Locate the cell with the specified text and output its (X, Y) center coordinate. 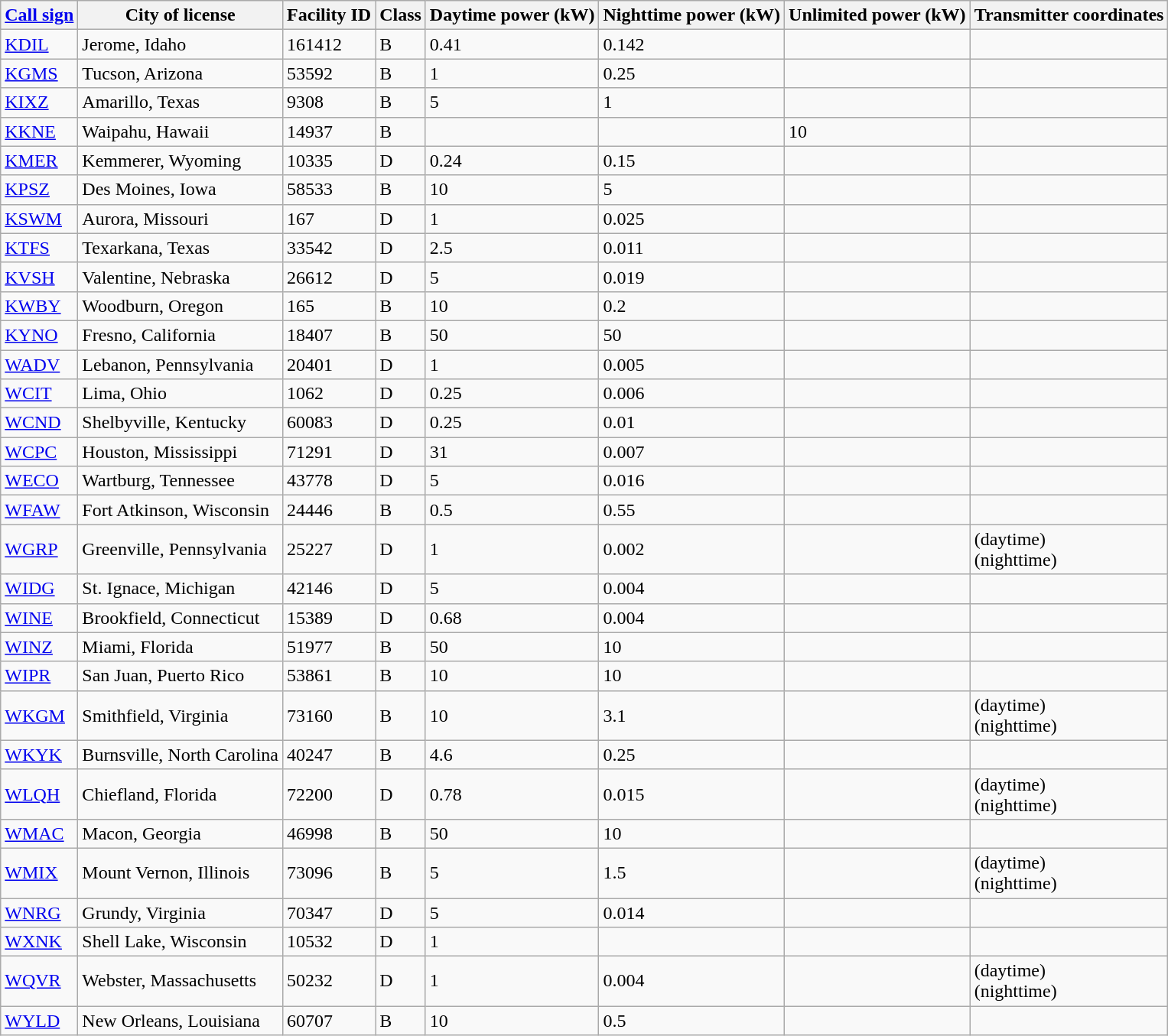
0.025 (691, 219)
33542 (329, 248)
3.1 (691, 716)
Lebanon, Pennsylvania (181, 365)
161412 (329, 44)
KTFS (40, 248)
WECO (40, 481)
0.015 (691, 794)
Wartburg, Tennessee (181, 481)
26612 (329, 277)
Transmitter coordinates (1069, 15)
4.6 (512, 755)
WINZ (40, 647)
1062 (329, 394)
KYNO (40, 335)
City of license (181, 15)
0.24 (512, 161)
WINE (40, 618)
Daytime power (kW) (512, 15)
WIPR (40, 676)
Kemmerer, Wyoming (181, 161)
Unlimited power (kW) (878, 15)
0.2 (691, 306)
20401 (329, 365)
WQVR (40, 982)
60083 (329, 423)
Des Moines, Iowa (181, 190)
Chiefland, Florida (181, 794)
Facility ID (329, 15)
2.5 (512, 248)
0.55 (691, 510)
Fresno, California (181, 335)
WLQH (40, 794)
WCND (40, 423)
New Orleans, Louisiana (181, 1021)
0.142 (691, 44)
167 (329, 219)
0.01 (691, 423)
KKNE (40, 132)
10532 (329, 942)
46998 (329, 833)
San Juan, Puerto Rico (181, 676)
51977 (329, 647)
42146 (329, 589)
9308 (329, 102)
WADV (40, 365)
WKYK (40, 755)
KGMS (40, 73)
53861 (329, 676)
KMER (40, 161)
Valentine, Nebraska (181, 277)
0.002 (691, 549)
Webster, Massachusetts (181, 982)
0.007 (691, 452)
73160 (329, 716)
Grundy, Virginia (181, 912)
Aurora, Missouri (181, 219)
Waipahu, Hawaii (181, 132)
KIXZ (40, 102)
KPSZ (40, 190)
Houston, Mississippi (181, 452)
Jerome, Idaho (181, 44)
Woodburn, Oregon (181, 306)
14937 (329, 132)
Burnsville, North Carolina (181, 755)
72200 (329, 794)
WIDG (40, 589)
50232 (329, 982)
WFAW (40, 510)
Class (401, 15)
Texarkana, Texas (181, 248)
WKGM (40, 716)
18407 (329, 335)
70347 (329, 912)
0.006 (691, 394)
43778 (329, 481)
Nighttime power (kW) (691, 15)
58533 (329, 190)
0.011 (691, 248)
Tucson, Arizona (181, 73)
0.016 (691, 481)
WMAC (40, 833)
Miami, Florida (181, 647)
Macon, Georgia (181, 833)
24446 (329, 510)
10335 (329, 161)
KWBY (40, 306)
Greenville, Pennsylvania (181, 549)
WGRP (40, 549)
15389 (329, 618)
KSWM (40, 219)
Lima, Ohio (181, 394)
WXNK (40, 942)
Mount Vernon, Illinois (181, 873)
0.15 (691, 161)
0.41 (512, 44)
KDIL (40, 44)
0.019 (691, 277)
Brookfield, Connecticut (181, 618)
165 (329, 306)
0.014 (691, 912)
73096 (329, 873)
WCPC (40, 452)
0.005 (691, 365)
Smithfield, Virginia (181, 716)
40247 (329, 755)
Amarillo, Texas (181, 102)
0.68 (512, 618)
Shelbyville, Kentucky (181, 423)
53592 (329, 73)
31 (512, 452)
1.5 (691, 873)
Call sign (40, 15)
St. Ignace, Michigan (181, 589)
0.78 (512, 794)
WYLD (40, 1021)
WMIX (40, 873)
60707 (329, 1021)
WCIT (40, 394)
Shell Lake, Wisconsin (181, 942)
Fort Atkinson, Wisconsin (181, 510)
WNRG (40, 912)
25227 (329, 549)
71291 (329, 452)
KVSH (40, 277)
